Determine the [X, Y] coordinate at the center of the cell enclosing the given text.  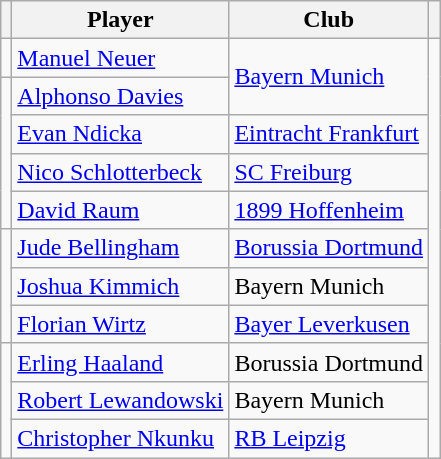
Jude Bellingham [120, 248]
Club [329, 20]
Erling Haaland [120, 362]
Bayer Leverkusen [329, 324]
David Raum [120, 210]
Joshua Kimmich [120, 286]
Evan Ndicka [120, 134]
Player [120, 20]
RB Leipzig [329, 438]
Eintracht Frankfurt [329, 134]
Florian Wirtz [120, 324]
Manuel Neuer [120, 58]
Alphonso Davies [120, 96]
Robert Lewandowski [120, 400]
SC Freiburg [329, 172]
1899 Hoffenheim [329, 210]
Christopher Nkunku [120, 438]
Nico Schlotterbeck [120, 172]
